Scan for the cell matching the given text and deliver its [X, Y] coordinate at center. 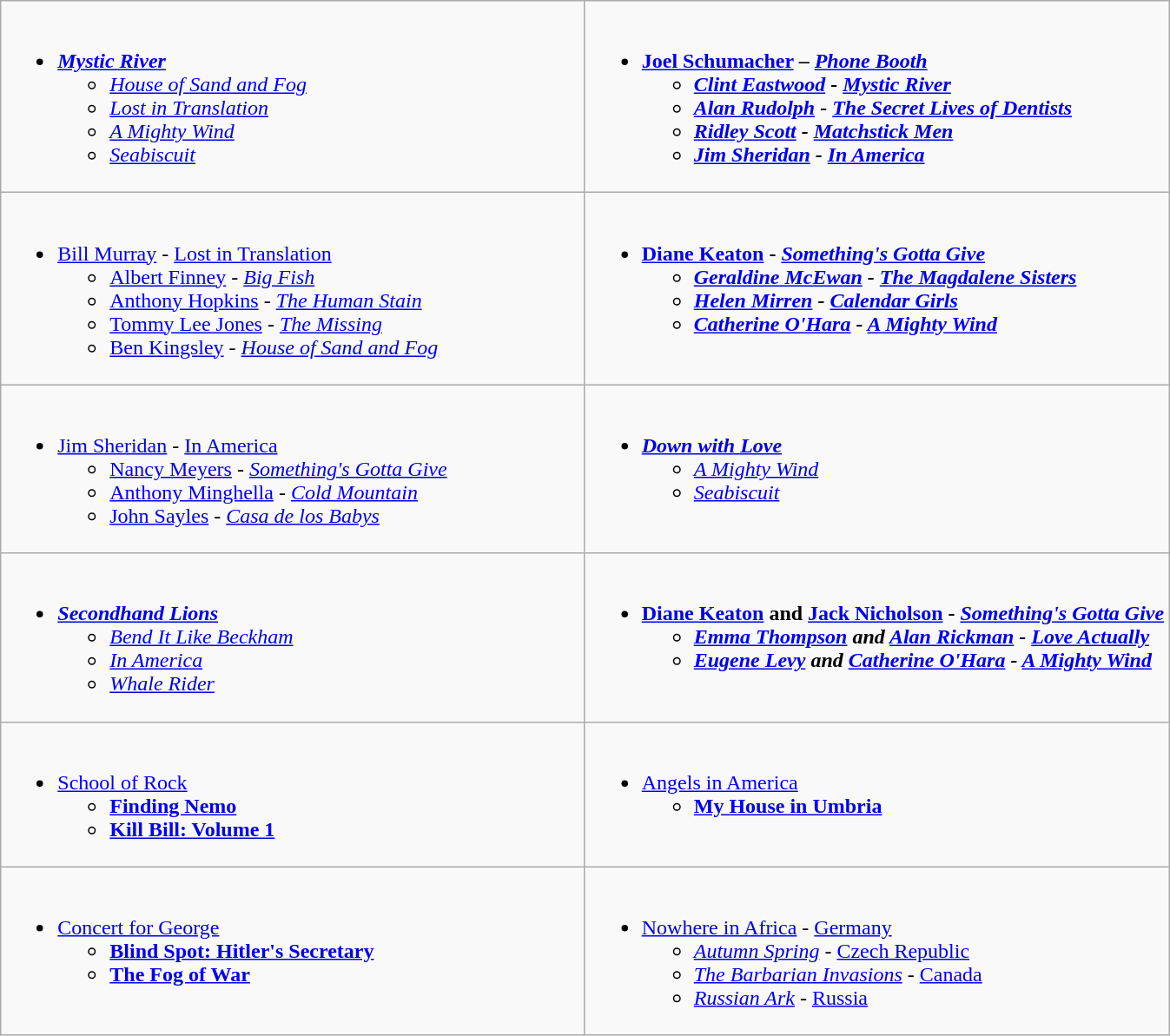
Concert for GeorgeBlind Spot: Hitler's SecretaryThe Fog of War [293, 951]
Secondhand LionsBend It Like BeckhamIn AmericaWhale Rider [293, 637]
Angels in AmericaMy House in Umbria [876, 794]
Nowhere in Africa - GermanyAutumn Spring - Czech RepublicThe Barbarian Invasions - CanadaRussian Ark - Russia [876, 951]
Down with LoveA Mighty WindSeabiscuit [876, 469]
Jim Sheridan - In AmericaNancy Meyers - Something's Gotta GiveAnthony Minghella - Cold MountainJohn Sayles - Casa de los Babys [293, 469]
School of RockFinding NemoKill Bill: Volume 1 [293, 794]
Mystic RiverHouse of Sand and FogLost in TranslationA Mighty WindSeabiscuit [293, 97]
Diane Keaton - Something's Gotta GiveGeraldine McEwan - The Magdalene SistersHelen Mirren - Calendar GirlsCatherine O'Hara - A Mighty Wind [876, 288]
